Search for the cell housing the specified text and yield its [X, Y] center coordinate. 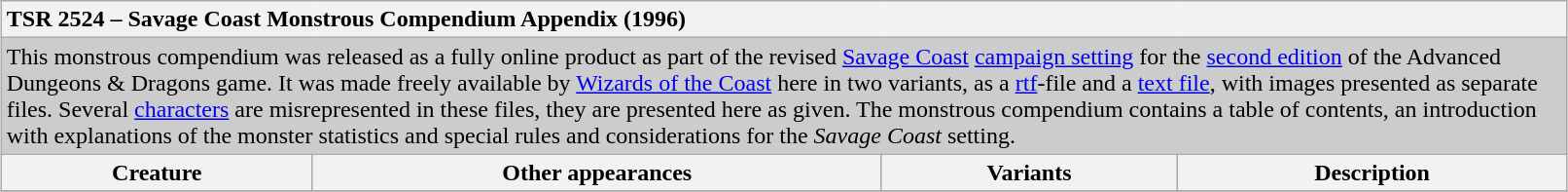
Description [1372, 173]
TSR 2524 – Savage Coast Monstrous Compendium Appendix (1996) [784, 19]
Variants [1029, 173]
Other appearances [597, 173]
Creature [157, 173]
